Search for the cell housing the specified text and yield its (x, y) center coordinate. 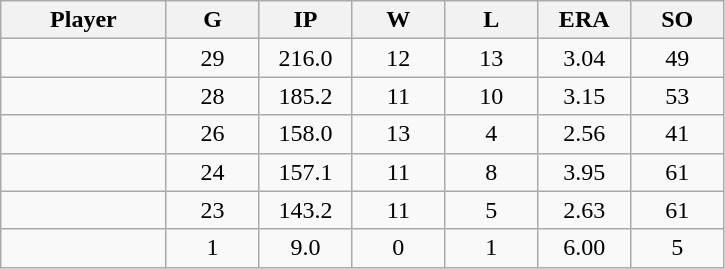
185.2 (306, 96)
28 (212, 96)
9.0 (306, 248)
23 (212, 210)
3.95 (584, 172)
216.0 (306, 58)
0 (398, 248)
8 (492, 172)
53 (678, 96)
158.0 (306, 134)
SO (678, 20)
24 (212, 172)
W (398, 20)
29 (212, 58)
2.56 (584, 134)
3.04 (584, 58)
6.00 (584, 248)
41 (678, 134)
12 (398, 58)
49 (678, 58)
143.2 (306, 210)
2.63 (584, 210)
157.1 (306, 172)
10 (492, 96)
4 (492, 134)
G (212, 20)
Player (84, 20)
ERA (584, 20)
L (492, 20)
3.15 (584, 96)
IP (306, 20)
26 (212, 134)
